Extract the (x, y) coordinate from the center of the cell holding the provided text.  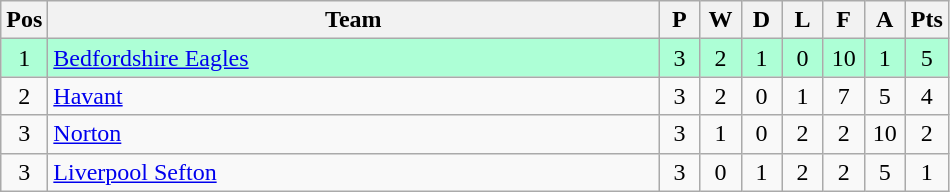
Pts (926, 20)
4 (926, 96)
D (762, 20)
P (680, 20)
W (720, 20)
Liverpool Sefton (354, 172)
Havant (354, 96)
Norton (354, 134)
7 (844, 96)
Bedfordshire Eagles (354, 58)
F (844, 20)
L (802, 20)
A (884, 20)
Team (354, 20)
Pos (24, 20)
